Locate the cell with the specified text and output its (X, Y) center coordinate. 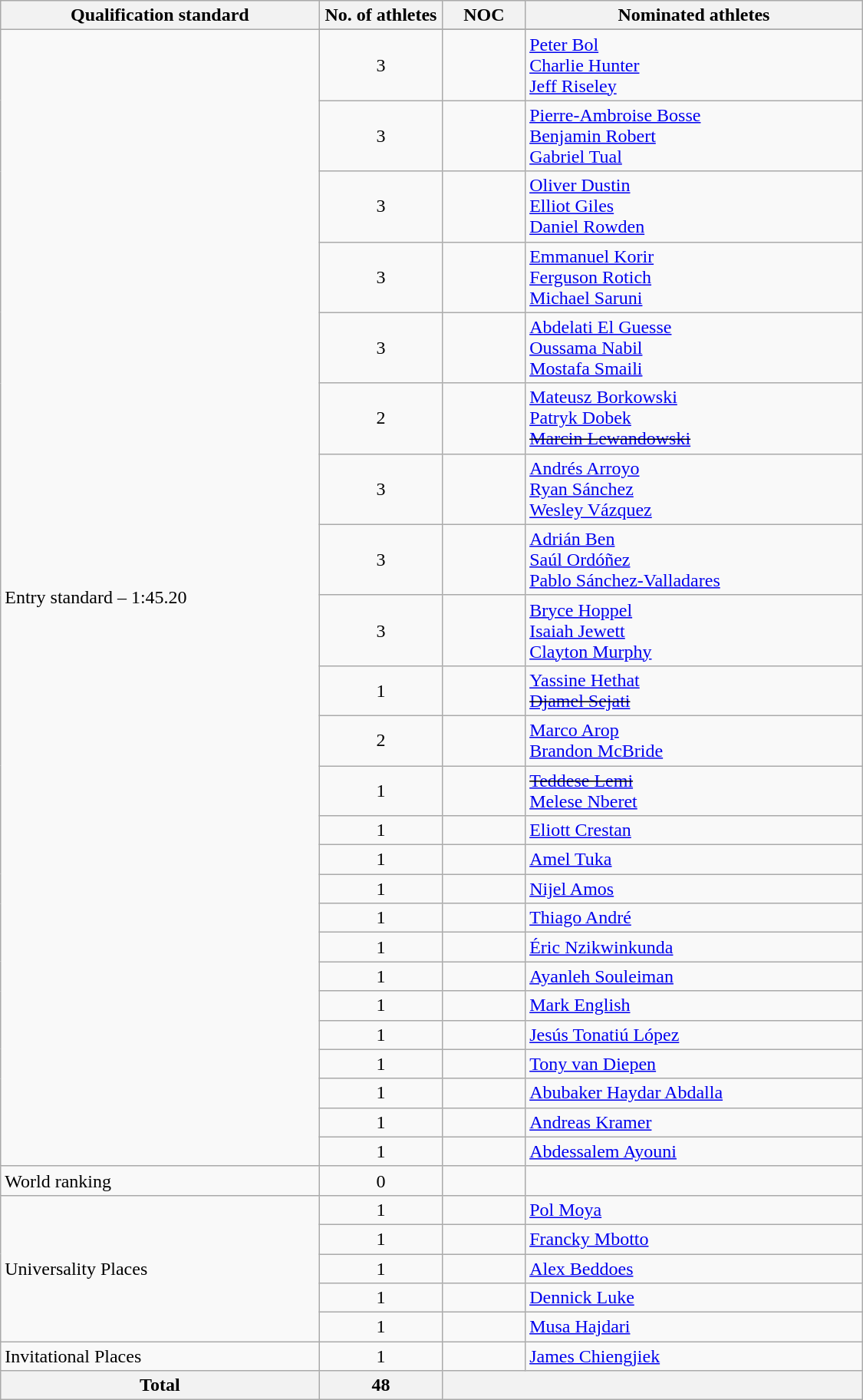
Éric Nzikwinkunda (694, 947)
Oliver DustinElliot GilesDaniel Rowden (694, 206)
NOC (484, 15)
48 (380, 1385)
Universality Places (160, 1268)
Tony van Diepen (694, 1064)
World ranking (160, 1180)
Thiago André (694, 918)
Marco AropBrandon McBride (694, 740)
Bryce HoppelIsaiah JewettClayton Murphy (694, 630)
Dennick Luke (694, 1298)
No. of athletes (380, 15)
Yassine HethatDjamel Sejati (694, 691)
Andreas Kramer (694, 1122)
Mark English (694, 1005)
Peter BolCharlie HunterJeff Riseley (694, 65)
Nijel Amos (694, 889)
Emmanuel KorirFerguson RotichMichael Saruni (694, 277)
Eliott Crestan (694, 830)
Francky Mbotto (694, 1239)
James Chiengjiek (694, 1356)
Entry standard – 1:45.20 (160, 598)
Pierre-Ambroise BosseBenjamin RobertGabriel Tual (694, 136)
Invitational Places (160, 1356)
Alex Beddoes (694, 1269)
Ayanleh Souleiman (694, 976)
Total (160, 1385)
Abubaker Haydar Abdalla (694, 1093)
Pol Moya (694, 1210)
Abdelati El GuesseOussama NabilMostafa Smaili (694, 348)
Nominated athletes (694, 15)
Mateusz BorkowskiPatryk DobekMarcin Lewandowski (694, 418)
Amel Tuka (694, 860)
Abdessalem Ayouni (694, 1151)
Teddese LemiMelese Nberet (694, 791)
Qualification standard (160, 15)
0 (380, 1180)
Adrián BenSaúl OrdóñezPablo Sánchez-Valladares (694, 560)
Musa Hajdari (694, 1327)
Andrés ArroyoRyan SánchezWesley Vázquez (694, 489)
Jesús Tonatiú López (694, 1035)
